Pinpoint the cell where the given text exists, returning its [x, y] midpoint coordinate. 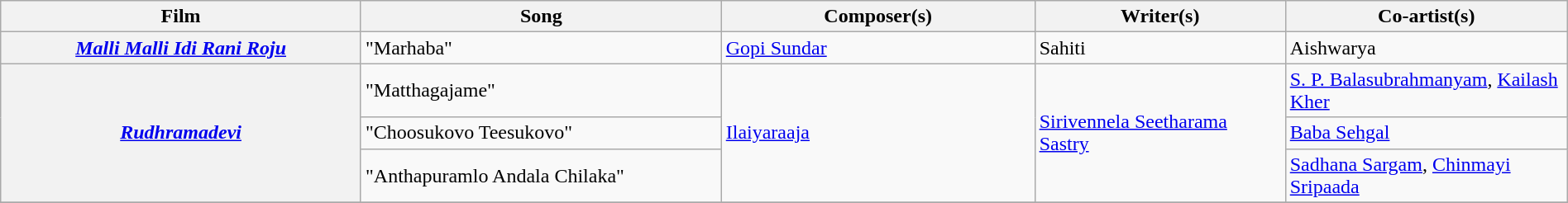
S. P. Balasubrahmanyam, Kailash Kher [1426, 91]
Malli Malli Idi Rani Roju [181, 48]
Aishwarya [1426, 48]
Writer(s) [1159, 17]
"Marhaba" [541, 48]
Song [541, 17]
Ilaiyaraaja [878, 133]
Co-artist(s) [1426, 17]
Film [181, 17]
"Anthapuramlo Andala Chilaka" [541, 175]
Rudhramadevi [181, 133]
Sadhana Sargam, Chinmayi Sripaada [1426, 175]
Sahiti [1159, 48]
Gopi Sundar [878, 48]
"Matthagajame" [541, 91]
Baba Sehgal [1426, 133]
"Choosukovo Teesukovo" [541, 133]
Sirivennela Seetharama Sastry [1159, 133]
Composer(s) [878, 17]
